Detect which cell encompasses the target text, then output its (X, Y) center coordinate. 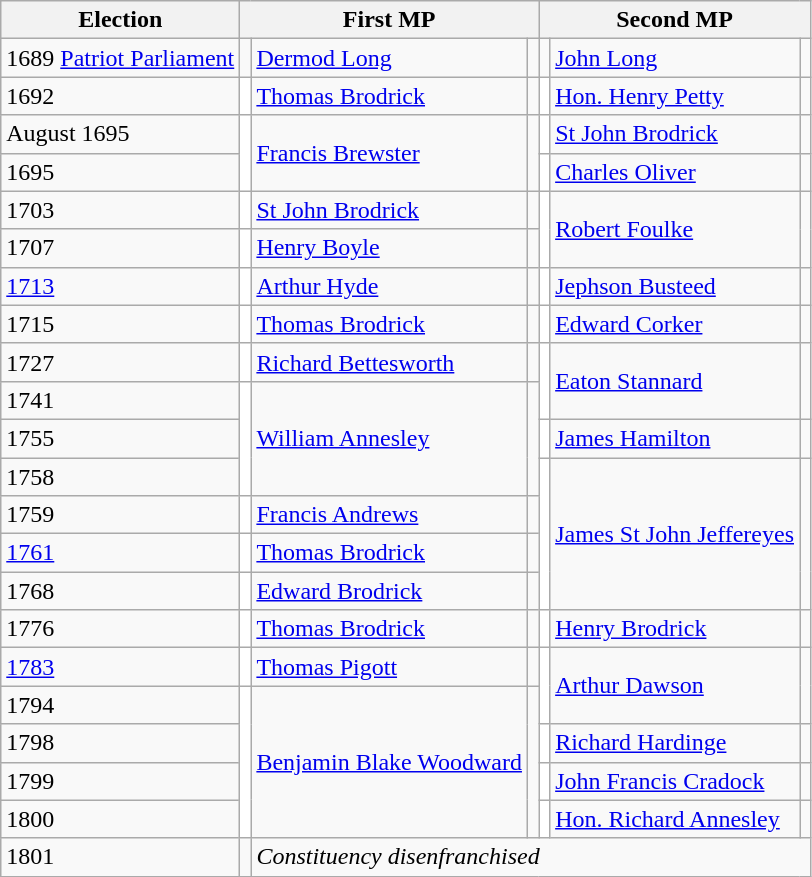
Hon. Richard Annesley (675, 819)
1715 (120, 324)
Jephson Busteed (675, 286)
Constituency disenfranchised (531, 857)
1713 (120, 286)
1776 (120, 629)
John Long (675, 58)
1689 Patriot Parliament (120, 58)
Henry Brodrick (675, 629)
1758 (120, 477)
1755 (120, 438)
1801 (120, 857)
1707 (120, 248)
William Annesley (390, 438)
Richard Hardinge (675, 743)
James St John Jeffereyes (675, 534)
August 1695 (120, 134)
1783 (120, 667)
1695 (120, 172)
Edward Brodrick (390, 591)
1759 (120, 515)
1800 (120, 819)
Dermod Long (390, 58)
John Francis Cradock (675, 781)
Edward Corker (675, 324)
1761 (120, 553)
Arthur Hyde (390, 286)
1741 (120, 400)
Election (120, 20)
Francis Andrews (390, 515)
Charles Oliver (675, 172)
Eaton Stannard (675, 381)
1768 (120, 591)
Richard Bettesworth (390, 362)
Henry Boyle (390, 248)
James Hamilton (675, 438)
First MP (390, 20)
1703 (120, 210)
Francis Brewster (390, 153)
1692 (120, 96)
Thomas Pigott (390, 667)
1727 (120, 362)
1794 (120, 705)
Robert Foulke (675, 229)
Benjamin Blake Woodward (390, 762)
Second MP (675, 20)
1798 (120, 743)
1799 (120, 781)
Hon. Henry Petty (675, 96)
Arthur Dawson (675, 686)
